From the cell containing the given text, extract its center point as [X, Y] coordinate. 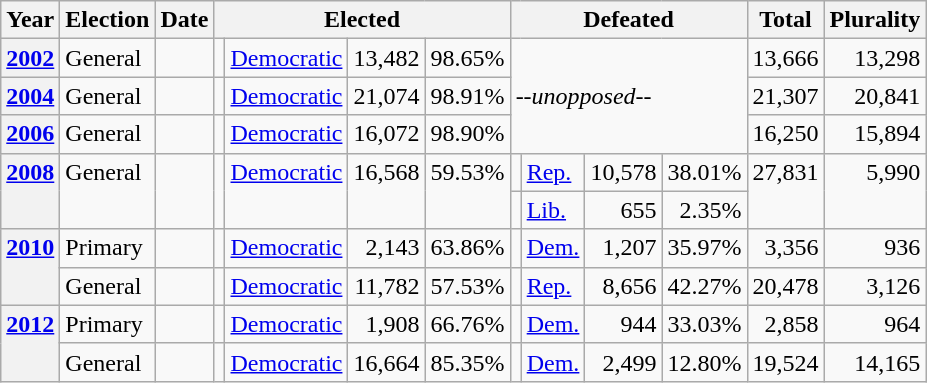
2004 [30, 96]
33.03% [704, 324]
35.97% [704, 248]
2006 [30, 134]
98.90% [468, 134]
Date [184, 20]
14,165 [875, 362]
98.65% [468, 58]
21,074 [386, 96]
98.91% [468, 96]
Defeated [628, 20]
964 [875, 324]
66.76% [468, 324]
16,072 [386, 134]
Year [30, 20]
13,298 [875, 58]
12.80% [704, 362]
2002 [30, 58]
1,908 [386, 324]
944 [624, 324]
2,143 [386, 248]
13,482 [386, 58]
10,578 [624, 172]
2012 [30, 343]
19,524 [786, 362]
Elected [362, 20]
16,568 [386, 191]
Total [786, 20]
3,356 [786, 248]
27,831 [786, 191]
5,990 [875, 191]
3,126 [875, 286]
1,207 [624, 248]
20,841 [875, 96]
2,499 [624, 362]
2,858 [786, 324]
13,666 [786, 58]
21,307 [786, 96]
59.53% [468, 191]
Plurality [875, 20]
16,250 [786, 134]
42.27% [704, 286]
2.35% [704, 210]
16,664 [386, 362]
--unopposed-- [628, 96]
2008 [30, 191]
Election [108, 20]
15,894 [875, 134]
20,478 [786, 286]
38.01% [704, 172]
655 [624, 210]
936 [875, 248]
8,656 [624, 286]
85.35% [468, 362]
Lib. [553, 210]
57.53% [468, 286]
2010 [30, 267]
63.86% [468, 248]
11,782 [386, 286]
